Search for the cell housing the specified text and yield its (X, Y) center coordinate. 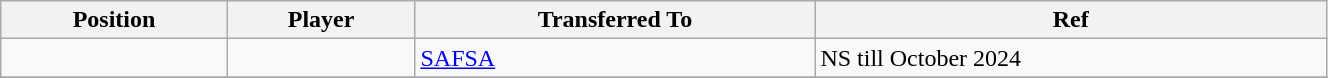
Transferred To (615, 20)
SAFSA (615, 58)
Player (321, 20)
NS till October 2024 (1071, 58)
Ref (1071, 20)
Position (114, 20)
